Identify which cell holds the provided text, then report its [X, Y] central coordinate. 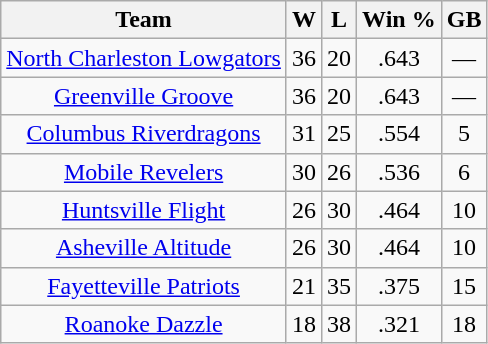
North Charleston Lowgators [144, 58]
.536 [400, 172]
Win % [400, 20]
6 [464, 172]
Mobile Revelers [144, 172]
L [338, 20]
GB [464, 20]
21 [304, 286]
Team [144, 20]
Greenville Groove [144, 96]
31 [304, 134]
Huntsville Flight [144, 210]
.375 [400, 286]
Fayetteville Patriots [144, 286]
W [304, 20]
Asheville Altitude [144, 248]
15 [464, 286]
5 [464, 134]
Roanoke Dazzle [144, 324]
Columbus Riverdragons [144, 134]
.321 [400, 324]
38 [338, 324]
35 [338, 286]
.554 [400, 134]
25 [338, 134]
